Search for the cell housing the specified text and yield its (X, Y) center coordinate. 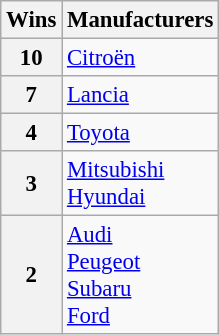
Wins (32, 20)
Manufacturers (140, 20)
Audi Peugeot Subaru Ford (140, 276)
Toyota (140, 133)
4 (32, 133)
Mitsubishi Hyundai (140, 184)
Lancia (140, 95)
2 (32, 276)
3 (32, 184)
10 (32, 58)
7 (32, 95)
Citroën (140, 58)
